Search for the cell housing the specified text and yield its [X, Y] center coordinate. 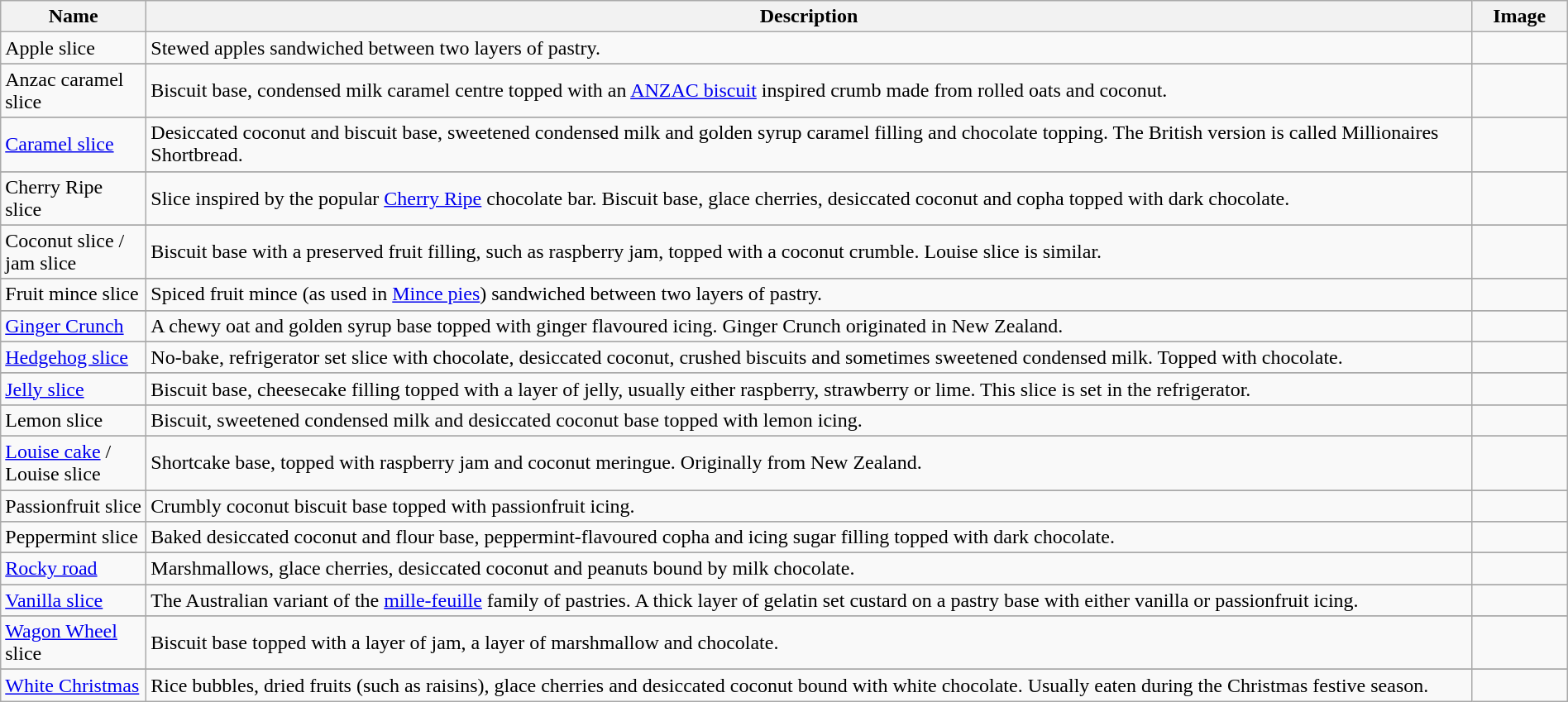
Anzac caramel slice [74, 91]
Hedgehog slice [74, 357]
Lemon slice [74, 420]
Shortcake base, topped with raspberry jam and coconut meringue. Originally from New Zealand. [809, 463]
Image [1519, 17]
Coconut slice / jam slice [74, 251]
Louise cake / Louise slice [74, 463]
Description [809, 17]
Fruit mince slice [74, 294]
Biscuit base, cheesecake filling topped with a layer of jelly, usually either raspberry, strawberry or lime. This slice is set in the refrigerator. [809, 389]
Baked desiccated coconut and flour base, peppermint-flavoured copha and icing sugar filling topped with dark chocolate. [809, 537]
Crumbly coconut biscuit base topped with passionfruit icing. [809, 505]
Peppermint slice [74, 537]
Biscuit base topped with a layer of jam, a layer of marshmallow and chocolate. [809, 643]
Vanilla slice [74, 600]
Biscuit, sweetened condensed milk and desiccated coconut base topped with lemon icing. [809, 420]
Jelly slice [74, 389]
Cherry Ripe slice [74, 198]
Name [74, 17]
Ginger Crunch [74, 326]
Passionfruit slice [74, 505]
No-bake, refrigerator set slice with chocolate, desiccated coconut, crushed biscuits and sometimes sweetened condensed milk. Topped with chocolate. [809, 357]
A chewy oat and golden syrup base topped with ginger flavoured icing. Ginger Crunch originated in New Zealand. [809, 326]
Biscuit base with a preserved fruit filling, such as raspberry jam, topped with a coconut crumble. Louise slice is similar. [809, 251]
White Christmas [74, 685]
Wagon Wheel slice [74, 643]
Slice inspired by the popular Cherry Ripe chocolate bar. Biscuit base, glace cherries, desiccated coconut and copha topped with dark chocolate. [809, 198]
Marshmallows, glace cherries, desiccated coconut and peanuts bound by milk chocolate. [809, 569]
Rocky road [74, 569]
Spiced fruit mince (as used in Mince pies) sandwiched between two layers of pastry. [809, 294]
Biscuit base, condensed milk caramel centre topped with an ANZAC biscuit inspired crumb made from rolled oats and coconut. [809, 91]
Apple slice [74, 48]
Caramel slice [74, 144]
Stewed apples sandwiched between two layers of pastry. [809, 48]
